Pinpoint the cell where the given text exists, returning its (X, Y) midpoint coordinate. 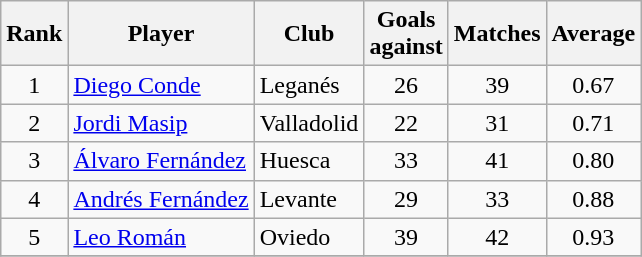
26 (406, 85)
31 (497, 123)
Oviedo (309, 237)
0.88 (594, 199)
Player (161, 34)
29 (406, 199)
22 (406, 123)
Average (594, 34)
0.67 (594, 85)
Huesca (309, 161)
Valladolid (309, 123)
0.80 (594, 161)
Jordi Masip (161, 123)
5 (34, 237)
Rank (34, 34)
Leo Román (161, 237)
Diego Conde (161, 85)
4 (34, 199)
2 (34, 123)
Club (309, 34)
3 (34, 161)
Goalsagainst (406, 34)
41 (497, 161)
Matches (497, 34)
42 (497, 237)
0.93 (594, 237)
1 (34, 85)
Andrés Fernández (161, 199)
0.71 (594, 123)
Leganés (309, 85)
Álvaro Fernández (161, 161)
Levante (309, 199)
